Pinpoint the cell where the given text exists, returning its (X, Y) midpoint coordinate. 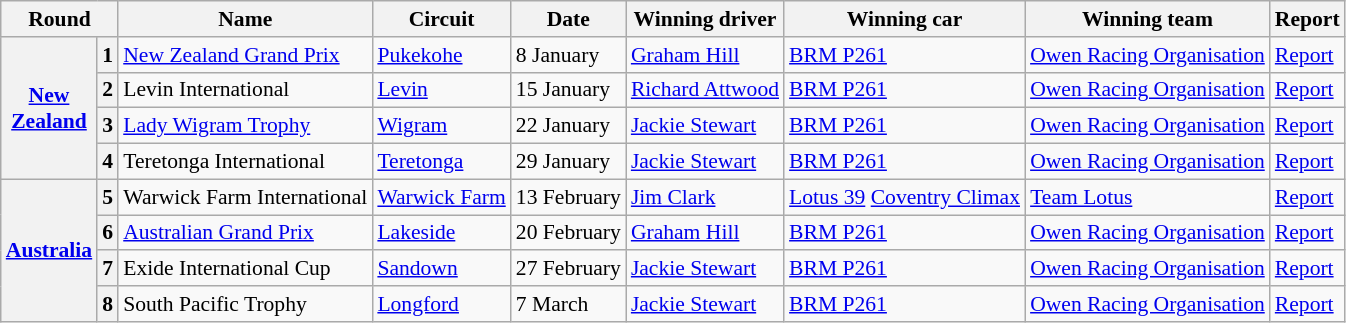
Teretonga (441, 162)
Circuit (441, 19)
Winning team (1148, 19)
South Pacific Trophy (245, 304)
Levin International (245, 90)
NewZealand (49, 108)
Sandown (441, 269)
5 (108, 197)
Wigram (441, 126)
Team Lotus (1148, 197)
8 (108, 304)
29 January (568, 162)
Warwick Farm International (245, 197)
15 January (568, 90)
Name (245, 19)
13 February (568, 197)
Warwick Farm (441, 197)
Lady Wigram Trophy (245, 126)
Levin (441, 90)
Teretonga International (245, 162)
3 (108, 126)
Australian Grand Prix (245, 233)
Lotus 39 Coventry Climax (904, 197)
20 February (568, 233)
Richard Attwood (705, 90)
Date (568, 19)
Round (60, 19)
4 (108, 162)
Exide International Cup (245, 269)
7 March (568, 304)
Longford (441, 304)
1 (108, 55)
2 (108, 90)
Pukekohe (441, 55)
New Zealand Grand Prix (245, 55)
22 January (568, 126)
27 February (568, 269)
6 (108, 233)
Winning driver (705, 19)
8 January (568, 55)
Winning car (904, 19)
Lakeside (441, 233)
Jim Clark (705, 197)
7 (108, 269)
Australia (49, 250)
